Return [X, Y] of the center of cell containing provided text 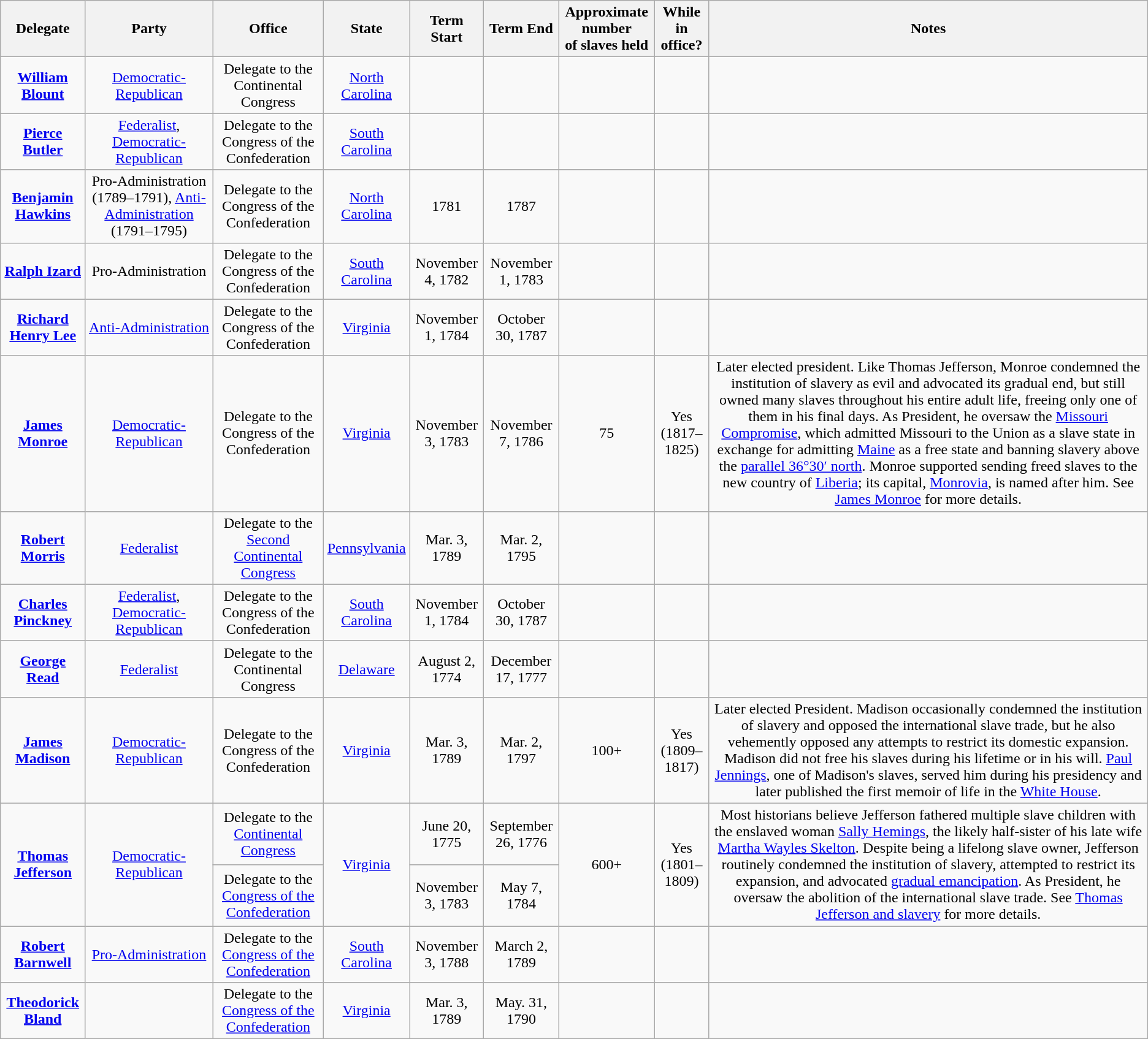
November 4, 1782 [446, 271]
Benjamin Hawkins [43, 206]
June 20, 1775 [446, 834]
1787 [521, 206]
Pierce Butler [43, 142]
Mar. 2, 1795 [521, 548]
Yes (1817–1825) [682, 433]
Robert Morris [43, 548]
December 17, 1777 [521, 669]
Robert Barnwell [43, 954]
James Monroe [43, 433]
Notes [928, 29]
Ralph Izard [43, 271]
William Blount [43, 85]
Thomas Jefferson [43, 864]
November 1, 1783 [521, 271]
November 3, 1788 [446, 954]
Delegate to theSecond Continental Congress [268, 548]
Charles Pinckney [43, 612]
Term Start [446, 29]
600+ [607, 864]
While in office? [682, 29]
August 2, 1774 [446, 669]
Mar. 2, 1797 [521, 750]
Approximate numberof slaves held [607, 29]
Yes (1809–1817) [682, 750]
Term End [521, 29]
State [367, 29]
1781 [446, 206]
Office [268, 29]
Theodorick Bland [43, 1011]
May. 31, 1790 [521, 1011]
100+ [607, 750]
Richard Henry Lee [43, 327]
Delaware [367, 669]
September 26, 1776 [521, 834]
May 7, 1784 [521, 895]
Pro-Administration (1789–1791), Anti-Administration (1791–1795) [150, 206]
Party [150, 29]
March 2, 1789 [521, 954]
75 [607, 433]
November 7, 1786 [521, 433]
George Read [43, 669]
Yes (1801–1809) [682, 864]
James Madison [43, 750]
Delegate [43, 29]
Anti-Administration [150, 327]
Pennsylvania [367, 548]
